Detect which cell encompasses the target text, then output its (x, y) center coordinate. 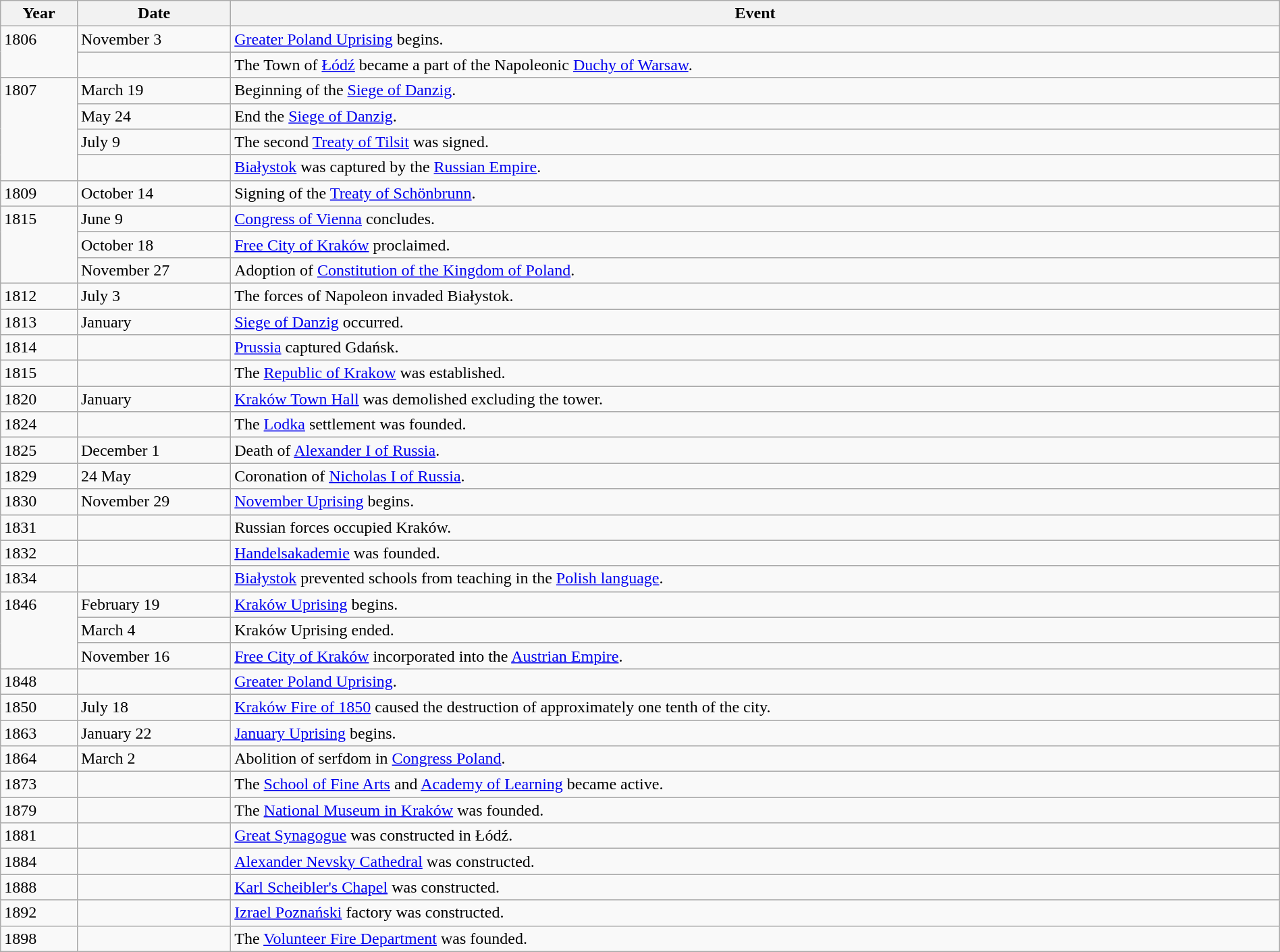
1881 (39, 836)
1829 (39, 476)
The Town of Łódź became a part of the Napoleonic Duchy of Warsaw. (755, 65)
1864 (39, 759)
Adoption of Constitution of the Kingdom of Poland. (755, 270)
Prussia captured Gdańsk. (755, 348)
Siege of Danzig occurred. (755, 322)
November Uprising begins. (755, 502)
1850 (39, 707)
Coronation of Nicholas I of Russia. (755, 476)
Kraków Town Hall was demolished excluding the tower. (755, 399)
The National Museum in Kraków was founded. (755, 810)
Date (154, 14)
1846 (39, 630)
Izrael Poznański factory was constructed. (755, 913)
1863 (39, 733)
May 24 (154, 116)
1806 (39, 52)
January 22 (154, 733)
Free City of Kraków incorporated into the Austrian Empire. (755, 656)
December 1 (154, 450)
1892 (39, 913)
Congress of Vienna concludes. (755, 219)
Handelsakademie was founded. (755, 553)
1825 (39, 450)
Great Synagogue was constructed in Łódź. (755, 836)
Beginning of the Siege of Danzig. (755, 90)
November 16 (154, 656)
October 14 (154, 193)
March 4 (154, 630)
February 19 (154, 604)
January Uprising begins. (755, 733)
1812 (39, 296)
1807 (39, 129)
Abolition of serfdom in Congress Poland. (755, 759)
1809 (39, 193)
Russian forces occupied Kraków. (755, 527)
Kraków Uprising ended. (755, 630)
November 3 (154, 39)
Kraków Fire of 1850 caused the destruction of approximately one tenth of the city. (755, 707)
Białystok prevented schools from teaching in the Polish language. (755, 579)
1820 (39, 399)
Karl Scheibler's Chapel was constructed. (755, 887)
1814 (39, 348)
1884 (39, 862)
November 29 (154, 502)
1873 (39, 785)
March 19 (154, 90)
Event (755, 14)
July 3 (154, 296)
Alexander Nevsky Cathedral was constructed. (755, 862)
1834 (39, 579)
March 2 (154, 759)
The second Treaty of Tilsit was signed. (755, 142)
October 18 (154, 244)
Death of Alexander I of Russia. (755, 450)
Year (39, 14)
1888 (39, 887)
1848 (39, 681)
Signing of the Treaty of Schönbrunn. (755, 193)
1824 (39, 425)
1830 (39, 502)
The Republic of Krakow was established. (755, 373)
24 May (154, 476)
Free City of Kraków proclaimed. (755, 244)
The Volunteer Fire Department was founded. (755, 938)
1813 (39, 322)
1898 (39, 938)
Kraków Uprising begins. (755, 604)
1832 (39, 553)
1879 (39, 810)
The forces of Napoleon invaded Białystok. (755, 296)
Greater Poland Uprising begins. (755, 39)
July 18 (154, 707)
1831 (39, 527)
The Lodka settlement was founded. (755, 425)
November 27 (154, 270)
July 9 (154, 142)
The School of Fine Arts and Academy of Learning became active. (755, 785)
Białystok was captured by the Russian Empire. (755, 167)
June 9 (154, 219)
End the Siege of Danzig. (755, 116)
Greater Poland Uprising. (755, 681)
